Output the [x, y] coordinate of the center of the cell containing the given text.  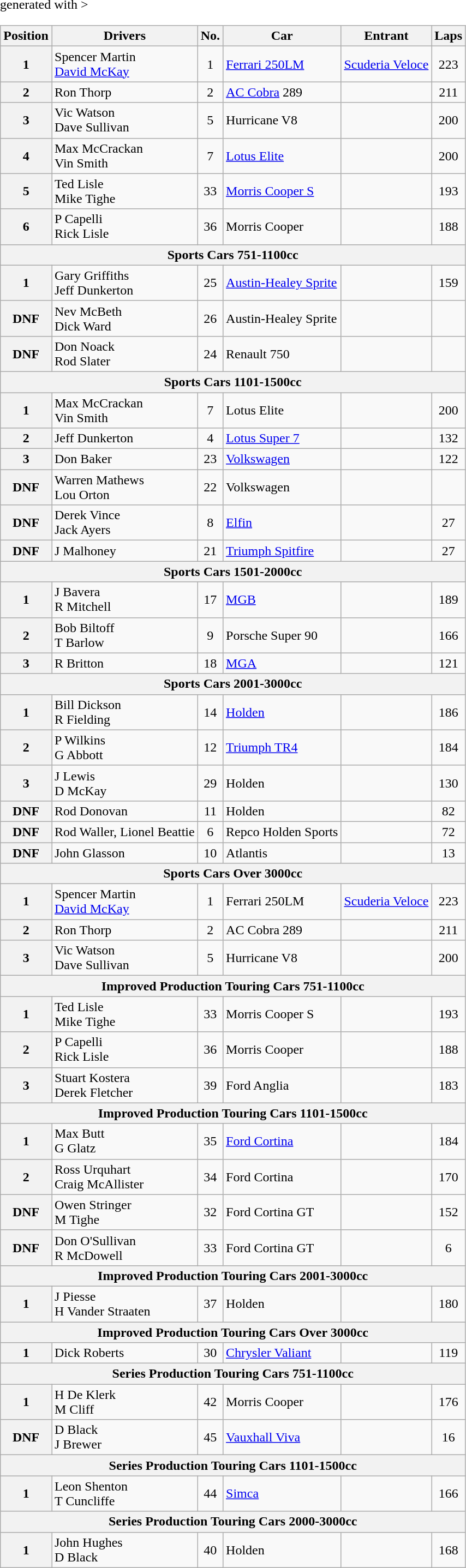
Simca [282, 1493]
D Black J Brewer [124, 1438]
R Britton [124, 663]
Car [282, 36]
Vauxhall Viva [282, 1438]
168 [449, 1550]
Ford Anglia [282, 1085]
40 [210, 1550]
9 [210, 635]
14 [210, 712]
32 [210, 1212]
J Malhoney [124, 551]
44 [210, 1493]
180 [449, 1303]
Jeff Dunkerton [124, 438]
Don Baker [124, 459]
Sports Cars 2001-3000cc [233, 684]
Improved Production Touring Cars Over 3000cc [233, 1332]
130 [449, 783]
Gary Griffiths Jeff Dunkerton [124, 283]
Series Production Touring Cars 751-1100cc [233, 1374]
Stuart Kostera Derek Fletcher [124, 1085]
Entrant [386, 36]
Sports Cars Over 3000cc [233, 874]
29 [210, 783]
152 [449, 1212]
17 [210, 600]
25 [210, 283]
Chrysler Valiant [282, 1353]
J Piesse H Vander Straaten [124, 1303]
Improved Production Touring Cars 751-1100cc [233, 986]
42 [210, 1402]
Leon Shenton T Cuncliffe [124, 1493]
Don O'Sullivan R McDowell [124, 1248]
Improved Production Touring Cars 1101-1500cc [233, 1113]
Position [26, 36]
22 [210, 488]
11 [210, 811]
Sports Cars 751-1100cc [233, 255]
122 [449, 459]
45 [210, 1438]
Triumph TR4 [282, 747]
No. [210, 36]
Ross Urquhart Craig McAllister [124, 1177]
MGB [282, 600]
18 [210, 663]
P Wilkins G Abbott [124, 747]
21 [210, 551]
Porsche Super 90 [282, 635]
Lotus Super 7 [282, 438]
Atlantis [282, 852]
J Bavera R Mitchell [124, 600]
170 [449, 1177]
John Hughes D Black [124, 1550]
Don Noack Rod Slater [124, 353]
John Glasson [124, 852]
72 [449, 832]
Bill Dickson R Fielding [124, 712]
Nev McBeth Dick Ward [124, 319]
Max Butt G Glatz [124, 1141]
Derek Vince Jack Ayers [124, 522]
8 [210, 522]
24 [210, 353]
Drivers [124, 36]
J Lewis D McKay [124, 783]
189 [449, 600]
39 [210, 1085]
183 [449, 1085]
13 [449, 852]
30 [210, 1353]
Laps [449, 36]
Triumph Spitfire [282, 551]
Sports Cars 1501-2000cc [233, 572]
Series Production Touring Cars 2000-3000cc [233, 1522]
10 [210, 852]
Renault 750 [282, 353]
37 [210, 1303]
Warren Mathews Lou Orton [124, 488]
119 [449, 1353]
Repco Holden Sports [282, 832]
23 [210, 459]
35 [210, 1141]
176 [449, 1402]
186 [449, 712]
Owen Stringer M Tighe [124, 1212]
Series Production Touring Cars 1101-1500cc [233, 1465]
82 [449, 811]
Bob Biltoff T Barlow [124, 635]
Rod Donovan [124, 811]
34 [210, 1177]
Improved Production Touring Cars 2001-3000cc [233, 1276]
12 [210, 747]
Elfin [282, 522]
Dick Roberts [124, 1353]
159 [449, 283]
MGA [282, 663]
132 [449, 438]
16 [449, 1438]
H De Klerk M Cliff [124, 1402]
Rod Waller, Lionel Beattie [124, 832]
26 [210, 319]
121 [449, 663]
Sports Cars 1101-1500cc [233, 382]
